From the cell containing the given text, extract its center point as (x, y) coordinate. 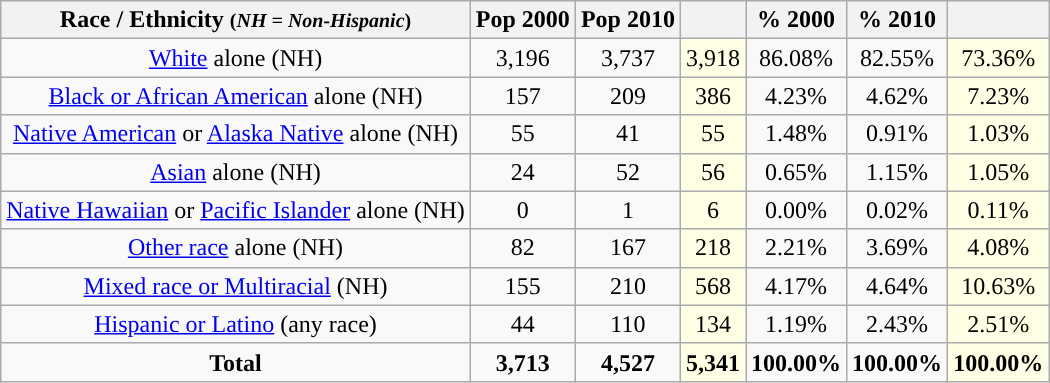
73.36% (998, 58)
Pop 2010 (628, 20)
Other race alone (NH) (236, 248)
Mixed race or Multiracial (NH) (236, 286)
% 2000 (796, 20)
Native American or Alaska Native alone (NH) (236, 134)
4,527 (628, 362)
0.02% (898, 210)
3.69% (898, 248)
7.23% (998, 96)
Pop 2000 (522, 20)
4.23% (796, 96)
Black or African American alone (NH) (236, 96)
0 (522, 210)
0.00% (796, 210)
5,341 (712, 362)
3,737 (628, 58)
41 (628, 134)
82.55% (898, 58)
157 (522, 96)
4.62% (898, 96)
4.08% (998, 248)
3,196 (522, 58)
% 2010 (898, 20)
386 (712, 96)
218 (712, 248)
4.17% (796, 286)
10.63% (998, 286)
2.43% (898, 324)
2.51% (998, 324)
0.65% (796, 172)
1.05% (998, 172)
52 (628, 172)
110 (628, 324)
0.11% (998, 210)
Native Hawaiian or Pacific Islander alone (NH) (236, 210)
209 (628, 96)
3,713 (522, 362)
82 (522, 248)
Total (236, 362)
Hispanic or Latino (any race) (236, 324)
4.64% (898, 286)
24 (522, 172)
White alone (NH) (236, 58)
56 (712, 172)
1.48% (796, 134)
134 (712, 324)
44 (522, 324)
568 (712, 286)
Asian alone (NH) (236, 172)
0.91% (898, 134)
6 (712, 210)
155 (522, 286)
1.19% (796, 324)
86.08% (796, 58)
1 (628, 210)
1.15% (898, 172)
Race / Ethnicity (NH = Non-Hispanic) (236, 20)
167 (628, 248)
1.03% (998, 134)
210 (628, 286)
2.21% (796, 248)
3,918 (712, 58)
